Provide the (X, Y) coordinate of the cell's center where the given text is located.  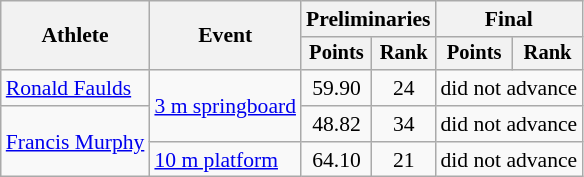
Preliminaries (368, 19)
48.82 (336, 124)
34 (404, 124)
Athlete (76, 36)
Event (225, 36)
59.90 (336, 88)
3 m springboard (225, 106)
Francis Murphy (76, 142)
24 (404, 88)
Final (508, 19)
Ronald Faulds (76, 88)
